Scan for the cell matching the given text and deliver its (X, Y) coordinate at center. 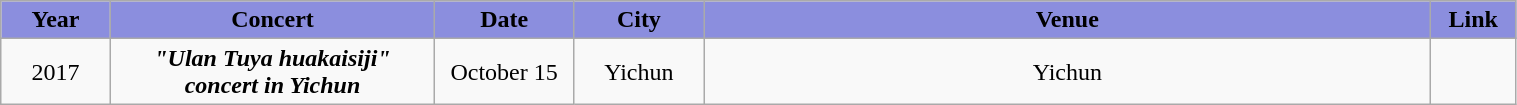
Venue (1067, 20)
Year (56, 20)
"Ulan Tuya huakaisiji" concert in Yichun (272, 72)
Link (1473, 20)
2017 (56, 72)
October 15 (504, 72)
Date (504, 20)
Concert (272, 20)
City (638, 20)
